Capture the cell that displays the provided text and extract its [X, Y] central coordinate. 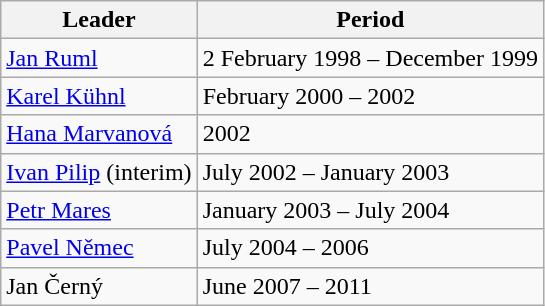
Pavel Němec [99, 248]
Karel Kühnl [99, 96]
Hana Marvanová [99, 134]
July 2004 – 2006 [370, 248]
2 February 1998 – December 1999 [370, 58]
Period [370, 20]
2002 [370, 134]
Jan Černý [99, 286]
Leader [99, 20]
Jan Ruml [99, 58]
June 2007 – 2011 [370, 286]
February 2000 – 2002 [370, 96]
Ivan Pilip (interim) [99, 172]
July 2002 – January 2003 [370, 172]
January 2003 – July 2004 [370, 210]
Petr Mares [99, 210]
